Detect which cell encompasses the target text, then output its (x, y) center coordinate. 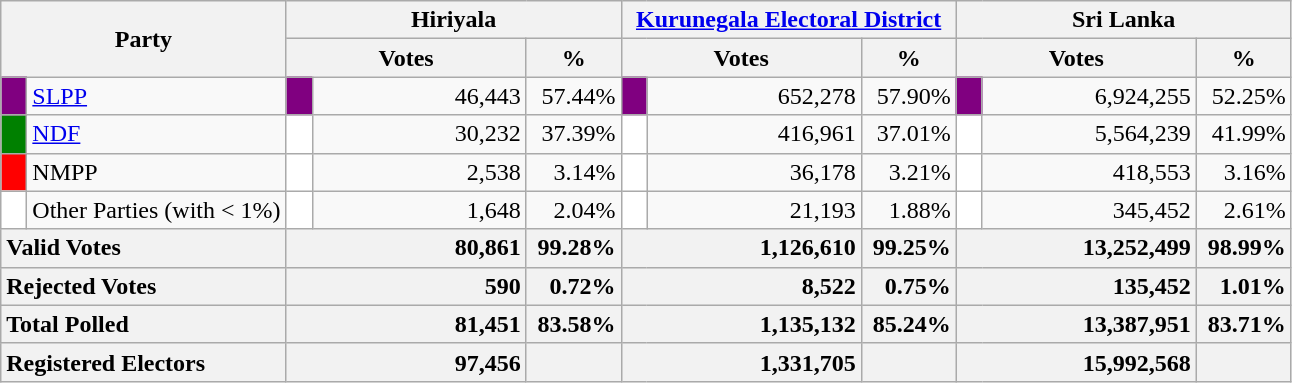
57.90% (908, 96)
418,553 (1089, 172)
21,193 (754, 210)
416,961 (754, 134)
1,648 (419, 210)
Party (144, 39)
80,861 (406, 248)
1,126,610 (741, 248)
99.28% (574, 248)
3.21% (908, 172)
2.61% (1244, 210)
8,522 (741, 286)
SLPP (156, 96)
3.14% (574, 172)
Rejected Votes (144, 286)
46,443 (419, 96)
98.99% (1244, 248)
2,538 (419, 172)
97,456 (406, 362)
3.16% (1244, 172)
13,387,951 (1076, 324)
Valid Votes (144, 248)
0.75% (908, 286)
1.88% (908, 210)
0.72% (574, 286)
83.71% (1244, 324)
81,451 (406, 324)
2.04% (574, 210)
1.01% (1244, 286)
37.01% (908, 134)
Registered Electors (144, 362)
37.39% (574, 134)
85.24% (908, 324)
36,178 (754, 172)
1,135,132 (741, 324)
57.44% (574, 96)
135,452 (1076, 286)
Other Parties (with < 1%) (156, 210)
99.25% (908, 248)
1,331,705 (741, 362)
NMPP (156, 172)
41.99% (1244, 134)
15,992,568 (1076, 362)
Sri Lanka (1124, 20)
345,452 (1089, 210)
Kurunegala Electoral District (788, 20)
Total Polled (144, 324)
590 (406, 286)
52.25% (1244, 96)
652,278 (754, 96)
6,924,255 (1089, 96)
83.58% (574, 324)
NDF (156, 134)
13,252,499 (1076, 248)
Hiriyala (454, 20)
5,564,239 (1089, 134)
30,232 (419, 134)
